Return the (X, Y) coordinate for the center point of the cell that contains the specified text.  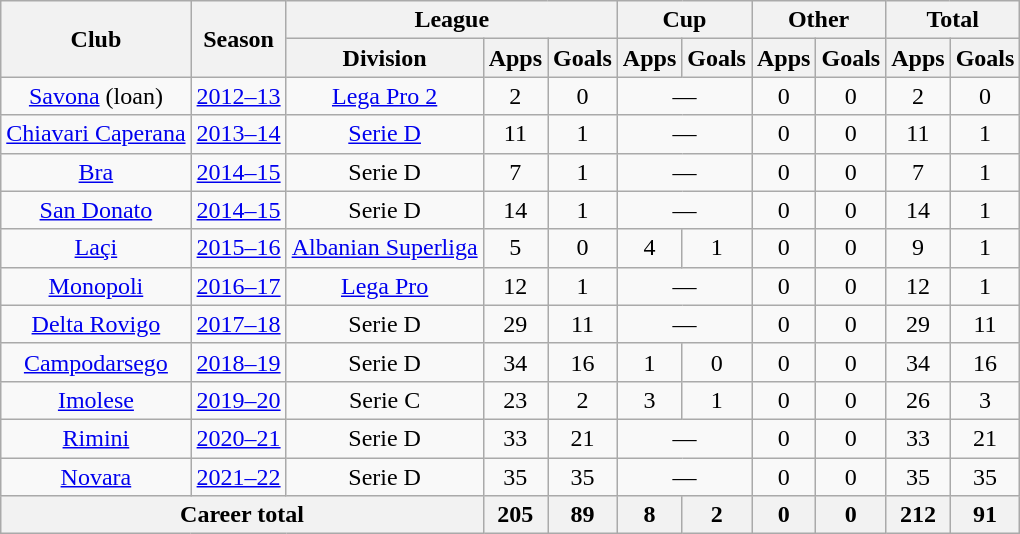
89 (583, 515)
Serie C (384, 400)
2016–17 (238, 286)
2012–13 (238, 96)
Campodarsego (96, 362)
Cup (684, 20)
2020–21 (238, 438)
205 (515, 515)
Lega Pro (384, 286)
Other (819, 20)
26 (918, 400)
Imolese (96, 400)
Bra (96, 172)
9 (918, 248)
Career total (242, 515)
5 (515, 248)
2013–14 (238, 134)
23 (515, 400)
2018–19 (238, 362)
Total (953, 20)
Rimini (96, 438)
Season (238, 39)
Division (384, 58)
8 (649, 515)
Monopoli (96, 286)
212 (918, 515)
Albanian Superliga (384, 248)
4 (649, 248)
League (452, 20)
Savona (loan) (96, 96)
2015–16 (238, 248)
2019–20 (238, 400)
Lega Pro 2 (384, 96)
Delta Rovigo (96, 324)
San Donato (96, 210)
2021–22 (238, 477)
2017–18 (238, 324)
91 (985, 515)
Chiavari Caperana (96, 134)
Laçi (96, 248)
Club (96, 39)
Novara (96, 477)
